Determine the (x, y) coordinate at the center of the cell enclosing the given text.  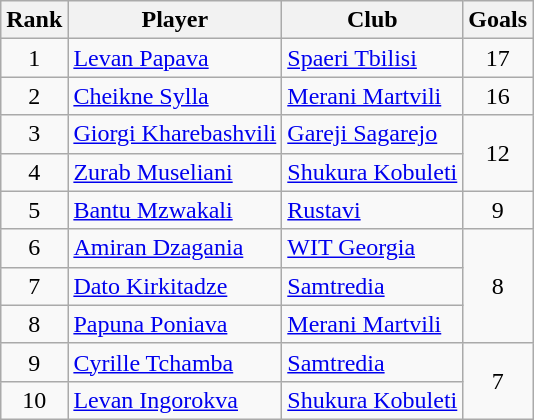
4 (34, 172)
2 (34, 96)
Bantu Mzwakali (175, 210)
Dato Kirkitadze (175, 286)
Amiran Dzagania (175, 248)
1 (34, 58)
Cyrille Tchamba (175, 362)
3 (34, 134)
Cheikne Sylla (175, 96)
5 (34, 210)
Papuna Poniava (175, 324)
6 (34, 248)
WIT Georgia (372, 248)
12 (498, 153)
Levan Ingorokva (175, 400)
Player (175, 20)
Spaeri Tbilisi (372, 58)
Rank (34, 20)
16 (498, 96)
Rustavi (372, 210)
Club (372, 20)
Giorgi Kharebashvili (175, 134)
Goals (498, 20)
Gareji Sagarejo (372, 134)
Levan Papava (175, 58)
17 (498, 58)
Zurab Museliani (175, 172)
10 (34, 400)
